Scan for the cell matching the given text and deliver its [x, y] coordinate at center. 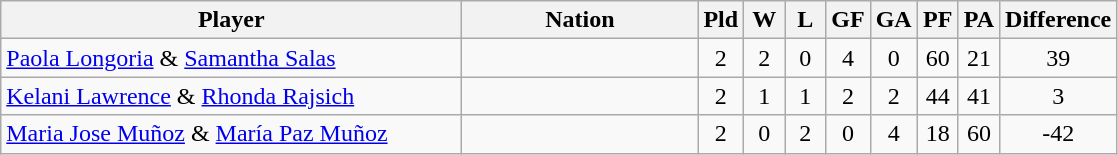
21 [978, 58]
PA [978, 20]
Kelani Lawrence & Rhonda Rajsich [232, 96]
GA [894, 20]
3 [1058, 96]
44 [938, 96]
Nation [580, 20]
Maria Jose Muñoz & María Paz Muñoz [232, 134]
Paola Longoria & Samantha Salas [232, 58]
39 [1058, 58]
18 [938, 134]
-42 [1058, 134]
Pld [721, 20]
41 [978, 96]
Player [232, 20]
Difference [1058, 20]
L [806, 20]
PF [938, 20]
GF [848, 20]
W [764, 20]
